Pinpoint the cell where the given text exists, returning its [X, Y] midpoint coordinate. 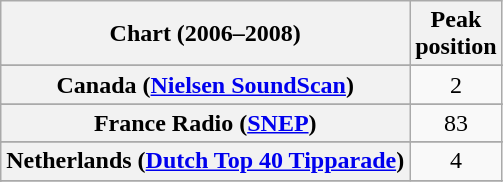
Peakposition [456, 34]
Netherlands (Dutch Top 40 Tipparade) [206, 161]
Chart (2006–2008) [206, 34]
2 [456, 85]
Canada (Nielsen SoundScan) [206, 85]
83 [456, 123]
4 [456, 161]
France Radio (SNEP) [206, 123]
